Return (x, y) of the center of cell containing provided text 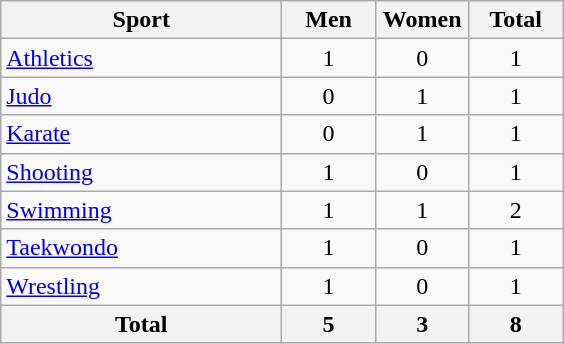
Shooting (142, 172)
8 (516, 324)
Judo (142, 96)
Women (422, 20)
Swimming (142, 210)
2 (516, 210)
3 (422, 324)
Wrestling (142, 286)
Sport (142, 20)
Men (329, 20)
5 (329, 324)
Karate (142, 134)
Taekwondo (142, 248)
Athletics (142, 58)
